Return the (x, y) coordinate for the center point of the cell that contains the specified text.  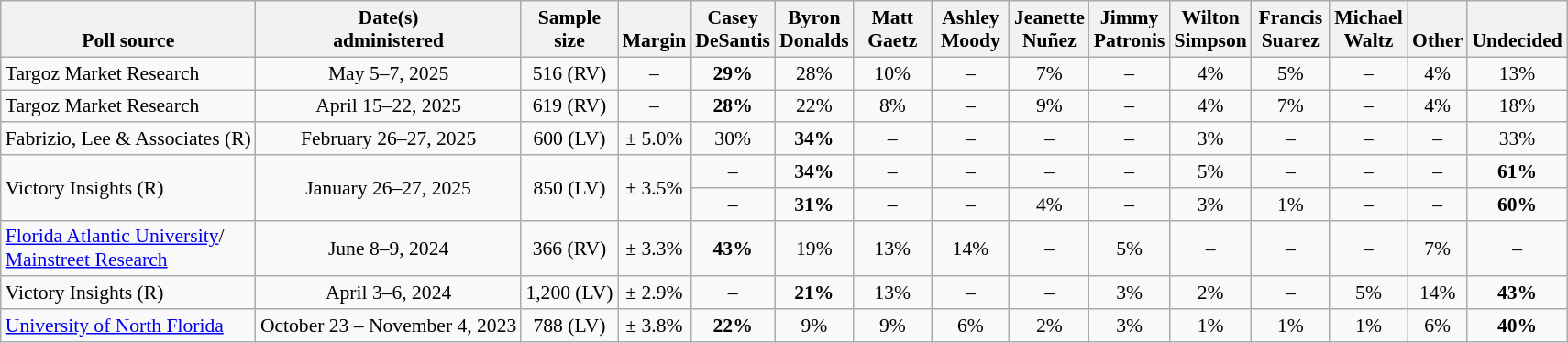
April 15–22, 2025 (389, 106)
Undecided (1517, 29)
850 (LV) (569, 187)
1,200 (LV) (569, 293)
± 3.5% (655, 187)
Samplesize (569, 29)
19% (814, 248)
21% (814, 293)
Florida Atlantic University/Mainstreet Research (128, 248)
619 (RV) (569, 106)
May 5–7, 2025 (389, 73)
30% (733, 139)
JeanetteNuñez (1049, 29)
Other (1438, 29)
April 3–6, 2024 (389, 293)
June 8–9, 2024 (389, 248)
61% (1517, 171)
31% (814, 205)
± 2.9% (655, 293)
MichaelWaltz (1368, 29)
18% (1517, 106)
JimmyPatronis (1130, 29)
CaseyDeSantis (733, 29)
8% (893, 106)
33% (1517, 139)
University of North Florida (128, 326)
10% (893, 73)
FrancisSuarez (1291, 29)
Poll source (128, 29)
29% (733, 73)
October 23 – November 4, 2023 (389, 326)
516 (RV) (569, 73)
AshleyMoody (970, 29)
60% (1517, 205)
January 26–27, 2025 (389, 187)
600 (LV) (569, 139)
WiltonSimpson (1210, 29)
February 26–27, 2025 (389, 139)
± 5.0% (655, 139)
366 (RV) (569, 248)
Date(s)administered (389, 29)
± 3.8% (655, 326)
Fabrizio, Lee & Associates (R) (128, 139)
± 3.3% (655, 248)
788 (LV) (569, 326)
Margin (655, 29)
MattGaetz (893, 29)
ByronDonalds (814, 29)
40% (1517, 326)
